Detect which cell encompasses the target text, then output its [X, Y] center coordinate. 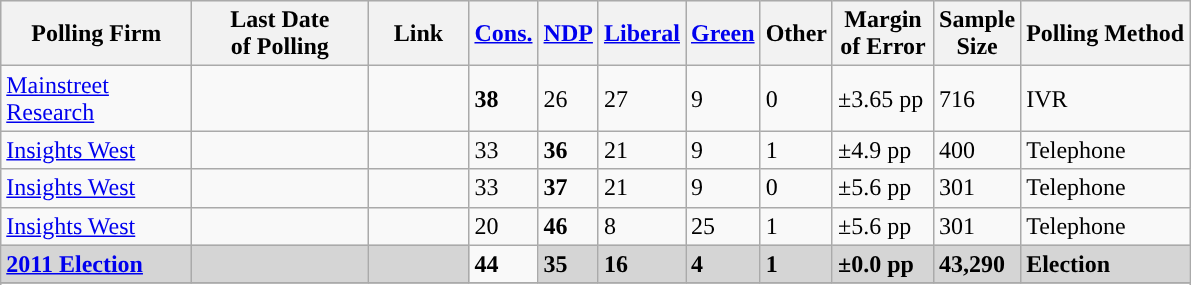
26 [568, 98]
Polling Firm [96, 34]
16 [642, 264]
4 [724, 264]
20 [504, 226]
SampleSize [978, 34]
Green [724, 34]
37 [568, 188]
Mainstreet Research [96, 98]
Liberal [642, 34]
44 [504, 264]
35 [568, 264]
8 [642, 226]
43,290 [978, 264]
38 [504, 98]
Other [796, 34]
Marginof Error [882, 34]
716 [978, 98]
IVR [1106, 98]
Last Dateof Polling [280, 34]
±4.9 pp [882, 150]
Election [1106, 264]
NDP [568, 34]
Polling Method [1106, 34]
Cons. [504, 34]
46 [568, 226]
27 [642, 98]
±0.0 pp [882, 264]
25 [724, 226]
Link [418, 34]
36 [568, 150]
2011 Election [96, 264]
400 [978, 150]
±3.65 pp [882, 98]
